Capture the cell that displays the provided text and extract its [X, Y] central coordinate. 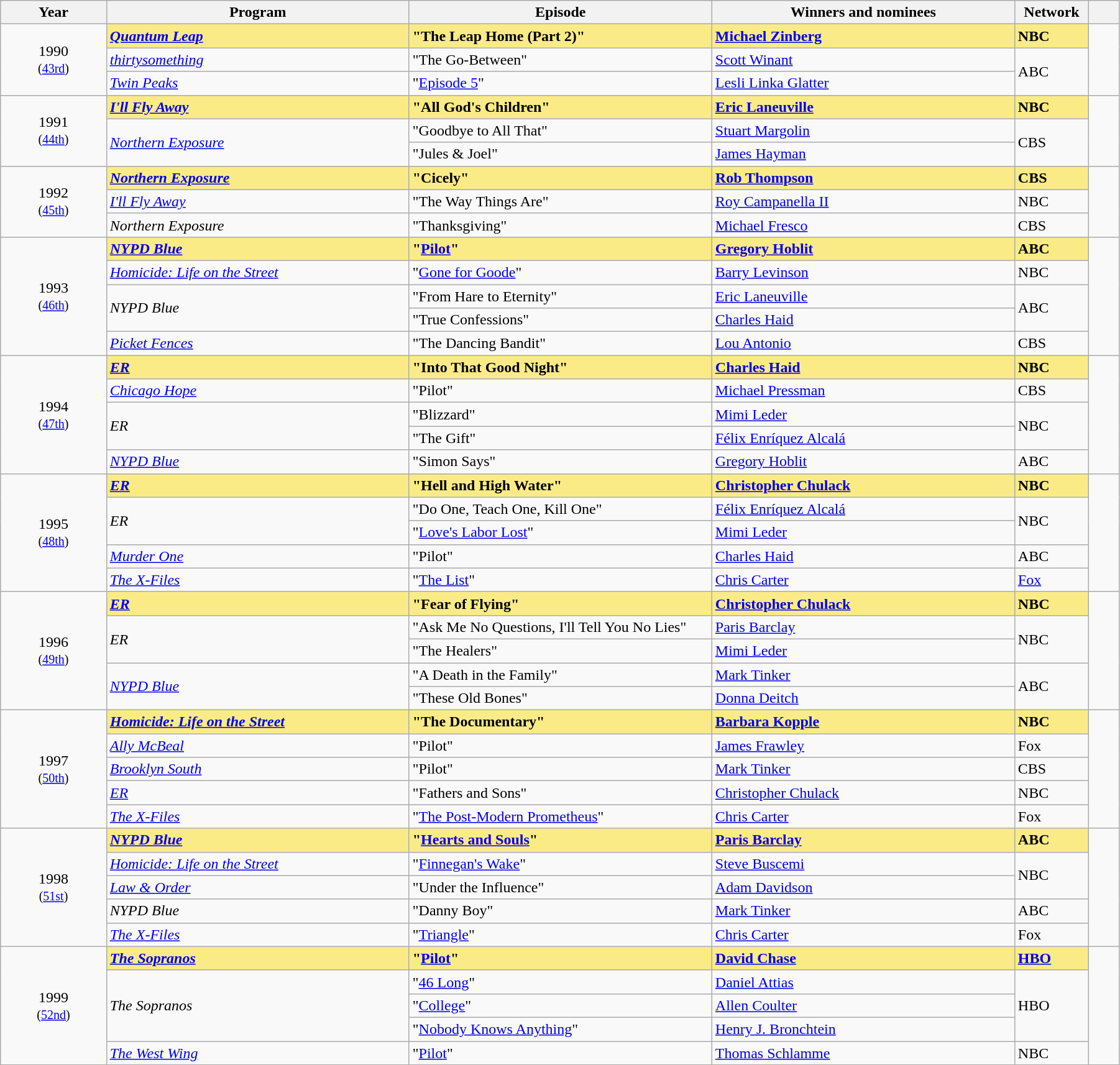
"Under the Influence" [561, 887]
"Ask Me No Questions, I'll Tell You No Lies" [561, 627]
Roy Campanella II [863, 201]
Adam Davidson [863, 887]
"The Healers" [561, 651]
Year [53, 12]
Lou Antonio [863, 344]
1995(48th) [53, 532]
"A Death in the Family" [561, 674]
"All God's Children" [561, 107]
Daniel Attias [863, 982]
Program [257, 12]
"Finnegan's Wake" [561, 864]
Twin Peaks [257, 83]
Barry Levinson [863, 272]
Scott Winant [863, 60]
Michael Pressman [863, 391]
Stuart Margolin [863, 130]
Episode [561, 12]
"Cicely" [561, 178]
Brooklyn South [257, 769]
1992(45th) [53, 201]
1993(46th) [53, 296]
1990(43rd) [53, 60]
1997(50th) [53, 769]
"The Go-Between" [561, 60]
"True Confessions" [561, 320]
Quantum Leap [257, 36]
"Hell and High Water" [561, 485]
David Chase [863, 958]
"Jules & Joel" [561, 154]
Barbara Kopple [863, 722]
"Episode 5" [561, 83]
Law & Order [257, 887]
"Fathers and Sons" [561, 793]
Ally McBeal [257, 746]
1998(51st) [53, 887]
"Love's Labor Lost" [561, 532]
Network [1052, 12]
"Danny Boy" [561, 911]
"These Old Bones" [561, 698]
Lesli Linka Glatter [863, 83]
Murder One [257, 556]
"Nobody Knows Anything" [561, 1029]
Winners and nominees [863, 12]
"Do One, Teach One, Kill One" [561, 509]
The West Wing [257, 1053]
1991(44th) [53, 130]
"Goodbye to All That" [561, 130]
James Frawley [863, 746]
Thomas Schlamme [863, 1053]
"Into That Good Night" [561, 367]
Donna Deitch [863, 698]
Michael Zinberg [863, 36]
"The Dancing Bandit" [561, 344]
Steve Buscemi [863, 864]
"Thanksgiving" [561, 225]
"The Post-Modern Prometheus" [561, 816]
"The Gift" [561, 438]
Rob Thompson [863, 178]
"Blizzard" [561, 414]
1996(49th) [53, 651]
Chicago Hope [257, 391]
"46 Long" [561, 982]
"Hearts and Souls" [561, 840]
"The Documentary" [561, 722]
Michael Fresco [863, 225]
"Triangle" [561, 935]
James Hayman [863, 154]
Picket Fences [257, 344]
"The Way Things Are" [561, 201]
"Fear of Flying" [561, 603]
"The List" [561, 580]
Henry J. Bronchtein [863, 1029]
"Simon Says" [561, 462]
1994(47th) [53, 414]
"Gone for Goode" [561, 272]
Allen Coulter [863, 1005]
"The Leap Home (Part 2)" [561, 36]
thirtysomething [257, 60]
1999(52nd) [53, 1005]
"College" [561, 1005]
"From Hare to Eternity" [561, 296]
